Find where the given text appears and provide that cell's center as (X, Y) coordinate. 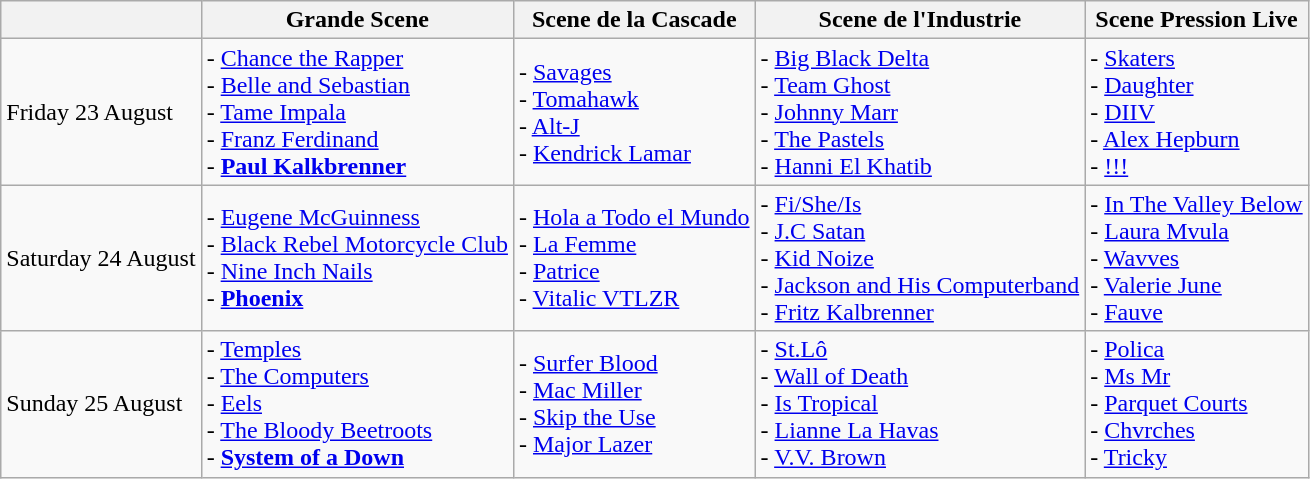
- Surfer Blood- Mac Miller- Skip the Use- Major Lazer (634, 404)
Saturday 24 August (101, 258)
- Hola a Todo el Mundo- La Femme- Patrice- Vitalic VTLZR (634, 258)
Sunday 25 August (101, 404)
Friday 23 August (101, 112)
Scene Pression Live (1196, 20)
- Skaters- Daughter- DIIV- Alex Hepburn- !!! (1196, 112)
Scene de la Cascade (634, 20)
Scene de l'Industrie (920, 20)
- St.Lô- Wall of Death- Is Tropical- Lianne La Havas- V.V. Brown (920, 404)
- Temples- The Computers- Eels- The Bloody Beetroots- System of a Down (357, 404)
- Eugene McGuinness- Black Rebel Motorcycle Club- Nine Inch Nails- Phoenix (357, 258)
- In The Valley Below- Laura Mvula- Wavves- Valerie June- Fauve (1196, 258)
- Chance the Rapper- Belle and Sebastian- Tame Impala- Franz Ferdinand- Paul Kalkbrenner (357, 112)
- Fi/She/Is- J.C Satan- Kid Noize- Jackson and His Computerband- Fritz Kalbrenner (920, 258)
- Polica- Ms Mr- Parquet Courts- Chvrches- Tricky (1196, 404)
- Savages- Tomahawk- Alt-J- Kendrick Lamar (634, 112)
- Big Black Delta- Team Ghost- Johnny Marr- The Pastels- Hanni El Khatib (920, 112)
Grande Scene (357, 20)
